Identify which cell holds the provided text, then report its (x, y) central coordinate. 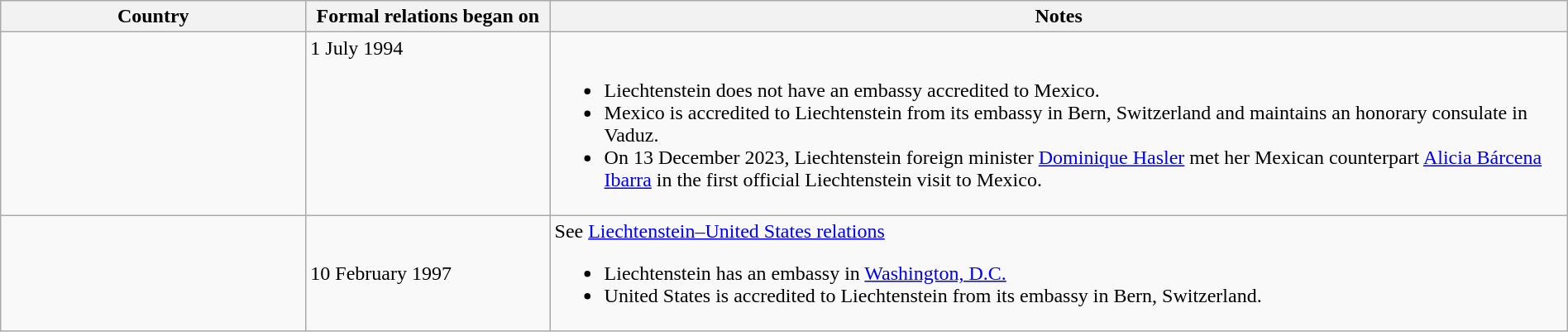
10 February 1997 (428, 273)
Formal relations began on (428, 17)
Notes (1059, 17)
1 July 1994 (428, 124)
Country (154, 17)
